Provide the (X, Y) coordinate of the cell's center where the given text is located.  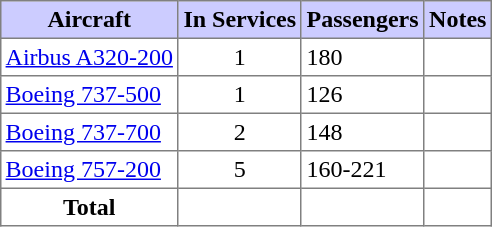
Total (89, 207)
In Services (240, 20)
Passengers (362, 20)
Boeing 737-500 (89, 95)
160-221 (362, 170)
180 (362, 57)
5 (240, 170)
2 (240, 132)
Boeing 737-700 (89, 132)
Airbus A320-200 (89, 57)
126 (362, 95)
Aircraft (89, 20)
148 (362, 132)
Notes (458, 20)
Boeing 757-200 (89, 170)
